Locate the cell with the specified text and output its [x, y] center coordinate. 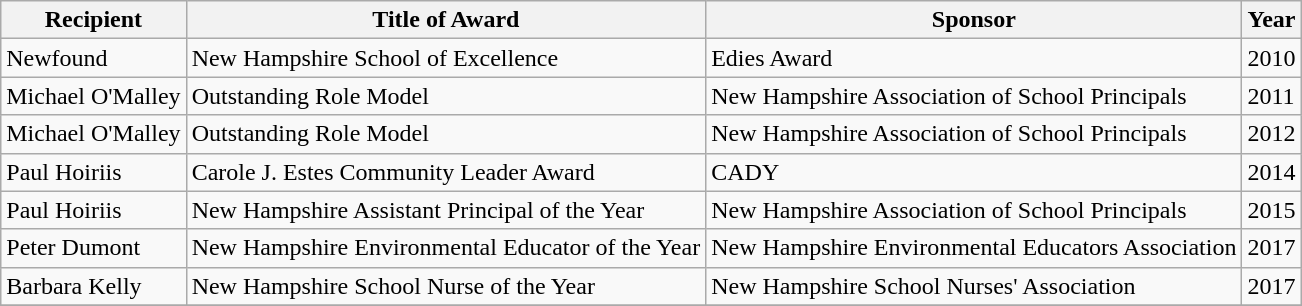
Year [1272, 20]
Carole J. Estes Community Leader Award [446, 172]
Recipient [94, 20]
Edies Award [974, 58]
2014 [1272, 172]
New Hampshire Environmental Educator of the Year [446, 248]
Title of Award [446, 20]
New Hampshire School Nurses' Association [974, 286]
Sponsor [974, 20]
2015 [1272, 210]
New Hampshire Environmental Educators Association [974, 248]
2012 [1272, 134]
Newfound [94, 58]
CADY [974, 172]
New Hampshire School Nurse of the Year [446, 286]
New Hampshire School of Excellence [446, 58]
Barbara Kelly [94, 286]
2010 [1272, 58]
Peter Dumont [94, 248]
New Hampshire Assistant Principal of the Year [446, 210]
2011 [1272, 96]
